Output the (x, y) coordinate of the center of the cell containing the given text.  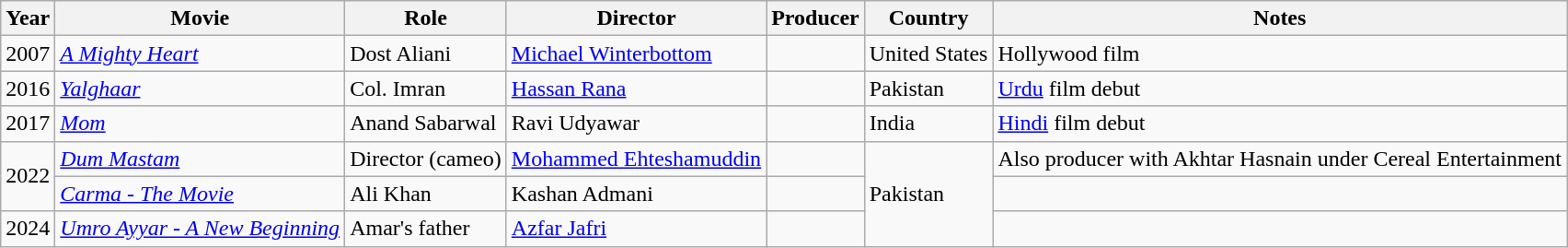
Amar's father (426, 229)
Movie (201, 18)
Mom (201, 124)
Hassan Rana (636, 89)
Director (cameo) (426, 159)
Country (928, 18)
2017 (28, 124)
Producer (815, 18)
Yalghaar (201, 89)
2024 (28, 229)
Michael Winterbottom (636, 53)
Director (636, 18)
Azfar Jafri (636, 229)
Kashan Admani (636, 194)
2007 (28, 53)
2022 (28, 176)
Ali Khan (426, 194)
Year (28, 18)
Urdu film debut (1280, 89)
2016 (28, 89)
Umro Ayyar - A New Beginning (201, 229)
Ravi Udyawar (636, 124)
Mohammed Ehteshamuddin (636, 159)
Carma - The Movie (201, 194)
Hollywood film (1280, 53)
Anand Sabarwal (426, 124)
Also producer with Akhtar Hasnain under Cereal Entertainment (1280, 159)
Hindi film debut (1280, 124)
United States (928, 53)
Dost Aliani (426, 53)
Col. Imran (426, 89)
A Mighty Heart (201, 53)
Notes (1280, 18)
Role (426, 18)
India (928, 124)
Dum Mastam (201, 159)
